Search for the cell housing the specified text and yield its (x, y) center coordinate. 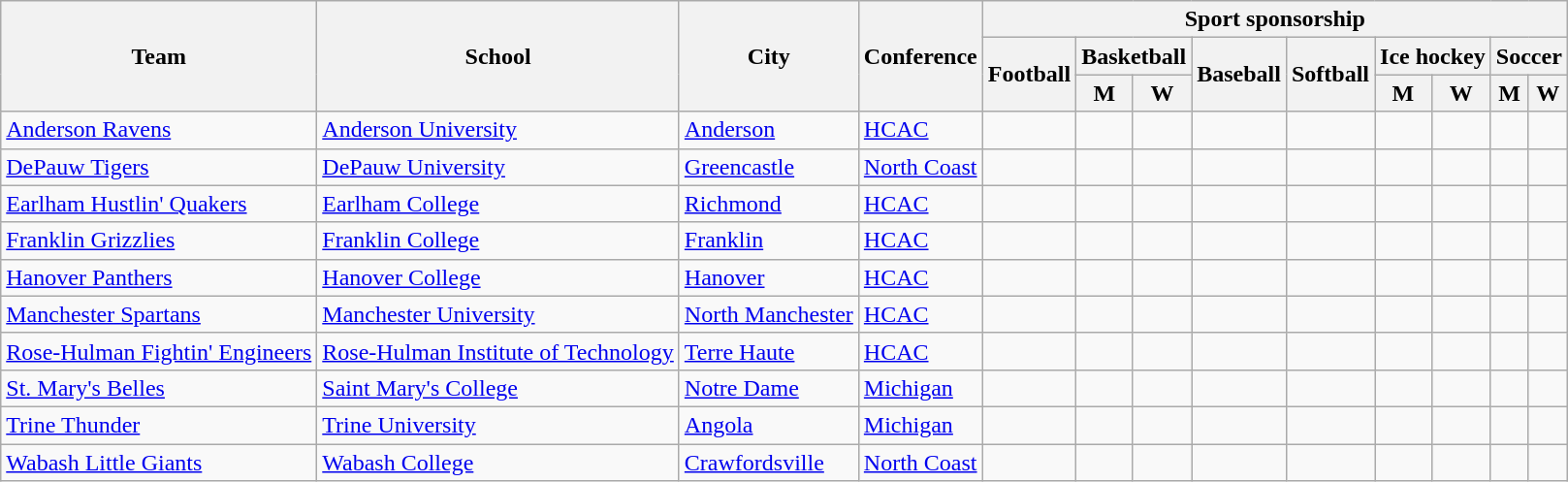
Notre Dame (768, 388)
Hanover College (498, 277)
Wabash Little Giants (159, 463)
Hanover (768, 277)
Ice hockey (1433, 56)
Trine Thunder (159, 425)
Earlham College (498, 204)
Rose-Hulman Fightin' Engineers (159, 351)
Trine University (498, 425)
Richmond (768, 204)
St. Mary's Belles (159, 388)
Crawfordsville (768, 463)
Wabash College (498, 463)
Earlham Hustlin' Quakers (159, 204)
Franklin (768, 241)
School (498, 56)
Team (159, 56)
Manchester University (498, 314)
Hanover Panthers (159, 277)
Saint Mary's College (498, 388)
Terre Haute (768, 351)
Softball (1330, 75)
Franklin Grizzlies (159, 241)
Football (1029, 75)
Basketball (1135, 56)
Sport sponsorship (1274, 19)
Baseball (1239, 75)
Greencastle (768, 167)
Franklin College (498, 241)
North Manchester (768, 314)
Conference (920, 56)
Rose-Hulman Institute of Technology (498, 351)
DePauw University (498, 167)
Anderson University (498, 130)
Anderson Ravens (159, 130)
Angola (768, 425)
DePauw Tigers (159, 167)
Soccer (1528, 56)
City (768, 56)
Anderson (768, 130)
Manchester Spartans (159, 314)
